Provide the (X, Y) coordinate of the cell's center where the given text is located.  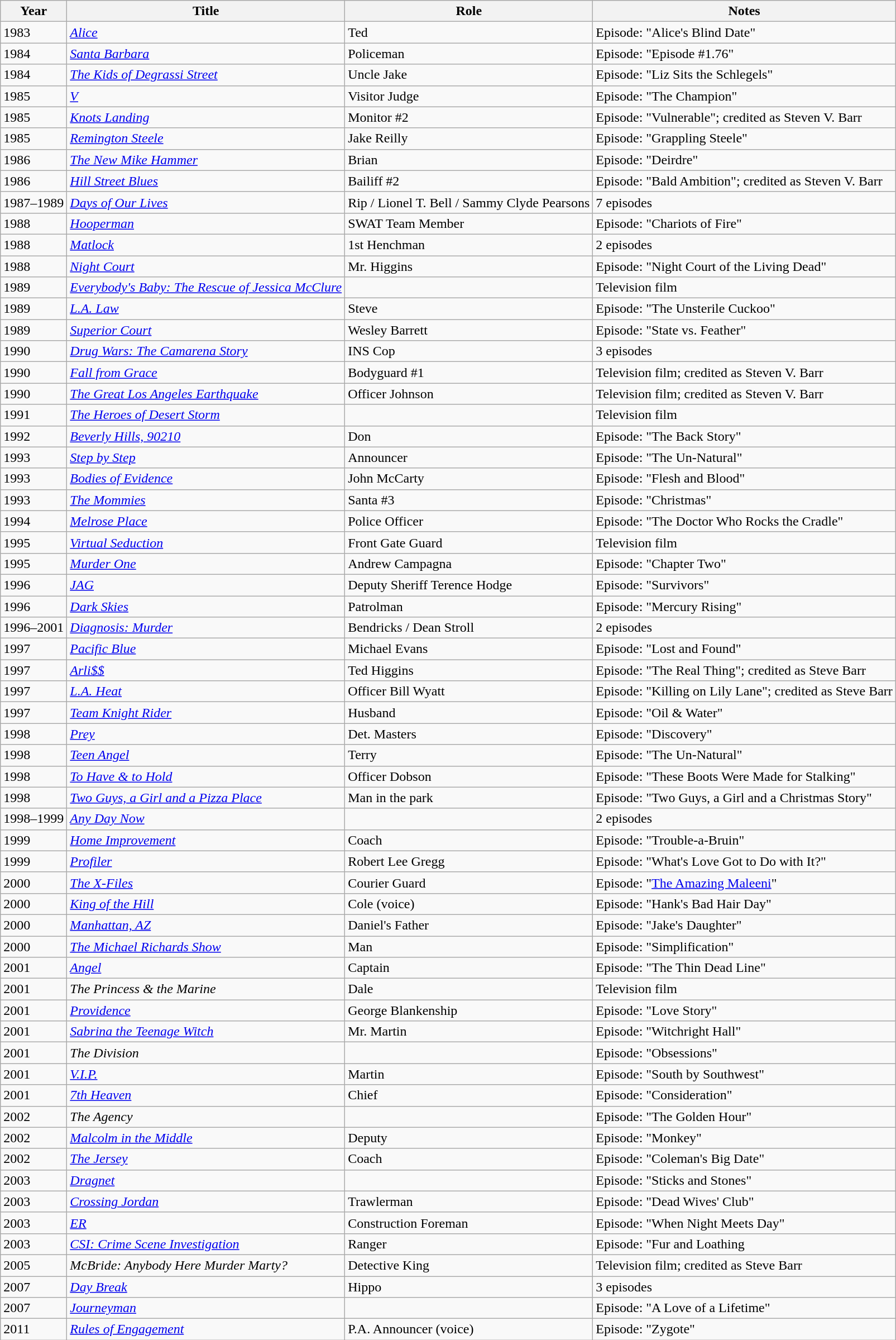
Announcer (469, 457)
Dark Skies (206, 606)
Episode: "Jake's Daughter" (745, 925)
Andrew Campagna (469, 564)
Episode: "Deirdre" (745, 160)
Hippo (469, 1286)
1996–2001 (33, 628)
Terry (469, 755)
Episode: "The Amazing Maleeni" (745, 883)
Santa Barbara (206, 54)
Episode: "The Back Story" (745, 436)
V (206, 96)
Episode: "Grappling Steele" (745, 139)
1991 (33, 415)
Episode: "Lost and Found" (745, 649)
Bailiff #2 (469, 181)
L.A. Heat (206, 692)
Mr. Martin (469, 1032)
Crossing Jordan (206, 1201)
Hooperman (206, 223)
To Have & to Hold (206, 776)
Episode: "Episode #1.76" (745, 54)
1st Henchman (469, 245)
Episode: "Survivors" (745, 585)
Virtual Seduction (206, 542)
Bodies of Evidence (206, 479)
Remington Steele (206, 139)
Rip / Lionel T. Bell / Sammy Clyde Pearsons (469, 202)
Jake Reilly (469, 139)
Uncle Jake (469, 75)
Chief (469, 1095)
JAG (206, 585)
Ranger (469, 1244)
Episode: "Christmas" (745, 500)
Episode: "Fur and Loathing (745, 1244)
Brian (469, 160)
SWAT Team Member (469, 223)
Policeman (469, 54)
Alice (206, 32)
Episode: "Coleman's Big Date" (745, 1159)
CSI: Crime Scene Investigation (206, 1244)
Episode: "Two Guys, a Girl and a Christmas Story" (745, 798)
Martin (469, 1074)
Episode: "The Golden Hour" (745, 1117)
Teen Angel (206, 755)
Any Day Now (206, 819)
L.A. Law (206, 309)
Daniel's Father (469, 925)
Night Court (206, 266)
The New Mike Hammer (206, 160)
Episode: "The Thin Dead Line" (745, 968)
1983 (33, 32)
Episode: "The Doctor Who Rocks the Cradle" (745, 521)
Sabrina the Teenage Witch (206, 1032)
Episode: "The Real Thing"; credited as Steve Barr (745, 670)
The Heroes of Desert Storm (206, 415)
John McCarty (469, 479)
Fall from Grace (206, 373)
Providence (206, 1010)
Dragnet (206, 1180)
Rules of Engagement (206, 1329)
Day Break (206, 1286)
Episode: "The Champion" (745, 96)
Notes (745, 11)
Hill Street Blues (206, 181)
Bendricks / Dean Stroll (469, 628)
Episode: "These Boots Were Made for Stalking" (745, 776)
Episode: "Monkey" (745, 1138)
Angel (206, 968)
Episode: "Love Story" (745, 1010)
Officer Johnson (469, 394)
Episode: "Trouble-a-Bruin" (745, 840)
The Michael Richards Show (206, 947)
Journeyman (206, 1308)
The Division (206, 1053)
Profiler (206, 861)
Robert Lee Gregg (469, 861)
The Agency (206, 1117)
The Kids of Degrassi Street (206, 75)
Episode: "Consideration" (745, 1095)
Episode: "Flesh and Blood" (745, 479)
George Blankenship (469, 1010)
Police Officer (469, 521)
Team Knight Rider (206, 713)
Two Guys, a Girl and a Pizza Place (206, 798)
P.A. Announcer (voice) (469, 1329)
Cole (voice) (469, 904)
Murder One (206, 564)
Patrolman (469, 606)
Episode: "Zygote" (745, 1329)
1994 (33, 521)
Step by Step (206, 457)
Monitor #2 (469, 117)
Days of Our Lives (206, 202)
Episode: "Killing on Lily Lane"; credited as Steve Barr (745, 692)
Episode: "Discovery" (745, 734)
The Princess & the Marine (206, 989)
Episode: "Night Court of the Living Dead" (745, 266)
Episode: "Sticks and Stones" (745, 1180)
Man in the park (469, 798)
Manhattan, AZ (206, 925)
Captain (469, 968)
2011 (33, 1329)
Television film; credited as Steve Barr (745, 1265)
Episode: "Simplification" (745, 947)
Episode: "Dead Wives' Club" (745, 1201)
2005 (33, 1265)
Detective King (469, 1265)
Episode: "State vs. Feather" (745, 330)
Episode: "Oil & Water" (745, 713)
Wesley Barrett (469, 330)
7 episodes (745, 202)
Episode: "South by Southwest" (745, 1074)
Steve (469, 309)
Visitor Judge (469, 96)
Melrose Place (206, 521)
Det. Masters (469, 734)
Episode: "A Love of a Lifetime" (745, 1308)
Bodyguard #1 (469, 373)
Episode: "Hank's Bad Hair Day" (745, 904)
Front Gate Guard (469, 542)
Episode: "The Unsterile Cuckoo" (745, 309)
1992 (33, 436)
Michael Evans (469, 649)
Episode: "Bald Ambition"; credited as Steven V. Barr (745, 181)
Episode: "Chapter Two" (745, 564)
The Mommies (206, 500)
Episode: "What's Love Got to Do with It?" (745, 861)
Husband (469, 713)
Ted Higgins (469, 670)
Arli$$ (206, 670)
Malcolm in the Middle (206, 1138)
1998–1999 (33, 819)
Title (206, 11)
Episode: "Liz Sits the Schlegels" (745, 75)
Episode: "Witchright Hall" (745, 1032)
Beverly Hills, 90210 (206, 436)
Episode: "Obsessions" (745, 1053)
Diagnosis: Murder (206, 628)
Don (469, 436)
V.I.P. (206, 1074)
Episode: "Alice's Blind Date" (745, 32)
Officer Bill Wyatt (469, 692)
Episode: "Chariots of Fire" (745, 223)
Trawlerman (469, 1201)
Episode: "Mercury Rising" (745, 606)
Pacific Blue (206, 649)
Construction Foreman (469, 1223)
Mr. Higgins (469, 266)
McBride: Anybody Here Murder Marty? (206, 1265)
Ted (469, 32)
Episode: "Vulnerable"; credited as Steven V. Barr (745, 117)
Everybody's Baby: The Rescue of Jessica McClure (206, 288)
INS Cop (469, 351)
Superior Court (206, 330)
Dale (469, 989)
Courier Guard (469, 883)
Episode: "When Night Meets Day" (745, 1223)
Drug Wars: The Camarena Story (206, 351)
7th Heaven (206, 1095)
The Jersey (206, 1159)
Deputy (469, 1138)
The X-Files (206, 883)
Santa #3 (469, 500)
Officer Dobson (469, 776)
Role (469, 11)
Deputy Sheriff Terence Hodge (469, 585)
Home Improvement (206, 840)
Prey (206, 734)
King of the Hill (206, 904)
Matlock (206, 245)
Year (33, 11)
1987–1989 (33, 202)
Knots Landing (206, 117)
ER (206, 1223)
Man (469, 947)
The Great Los Angeles Earthquake (206, 394)
